Locate the cell with the specified text and output its [x, y] center coordinate. 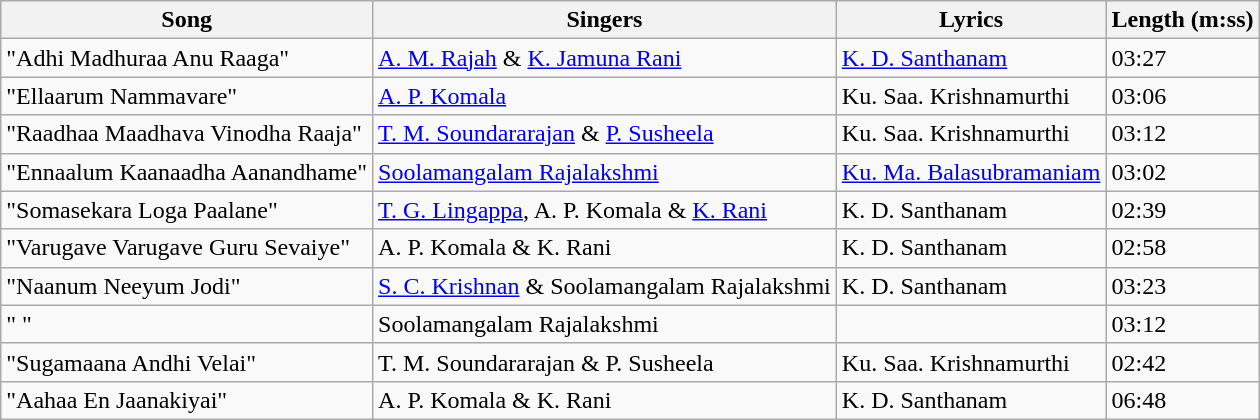
"Ellaarum Nammavare" [187, 96]
02:42 [1182, 362]
A. P. Komala [605, 96]
"Raadhaa Maadhava Vinodha Raaja" [187, 134]
A. M. Rajah & K. Jamuna Rani [605, 58]
"Sugamaana Andhi Velai" [187, 362]
"Adhi Madhuraa Anu Raaga" [187, 58]
06:48 [1182, 400]
02:58 [1182, 248]
03:27 [1182, 58]
Singers [605, 20]
03:06 [1182, 96]
03:23 [1182, 286]
Lyrics [971, 20]
02:39 [1182, 210]
Ku. Ma. Balasubramaniam [971, 172]
"Somasekara Loga Paalane" [187, 210]
03:02 [1182, 172]
"Ennaalum Kaanaadha Aanandhame" [187, 172]
Song [187, 20]
T. G. Lingappa, A. P. Komala & K. Rani [605, 210]
"Varugave Varugave Guru Sevaiye" [187, 248]
S. C. Krishnan & Soolamangalam Rajalakshmi [605, 286]
"Aahaa En Jaanakiyai" [187, 400]
Length (m:ss) [1182, 20]
"Naanum Neeyum Jodi" [187, 286]
" " [187, 324]
